Extract the (x, y) coordinate from the center of the cell holding the provided text.  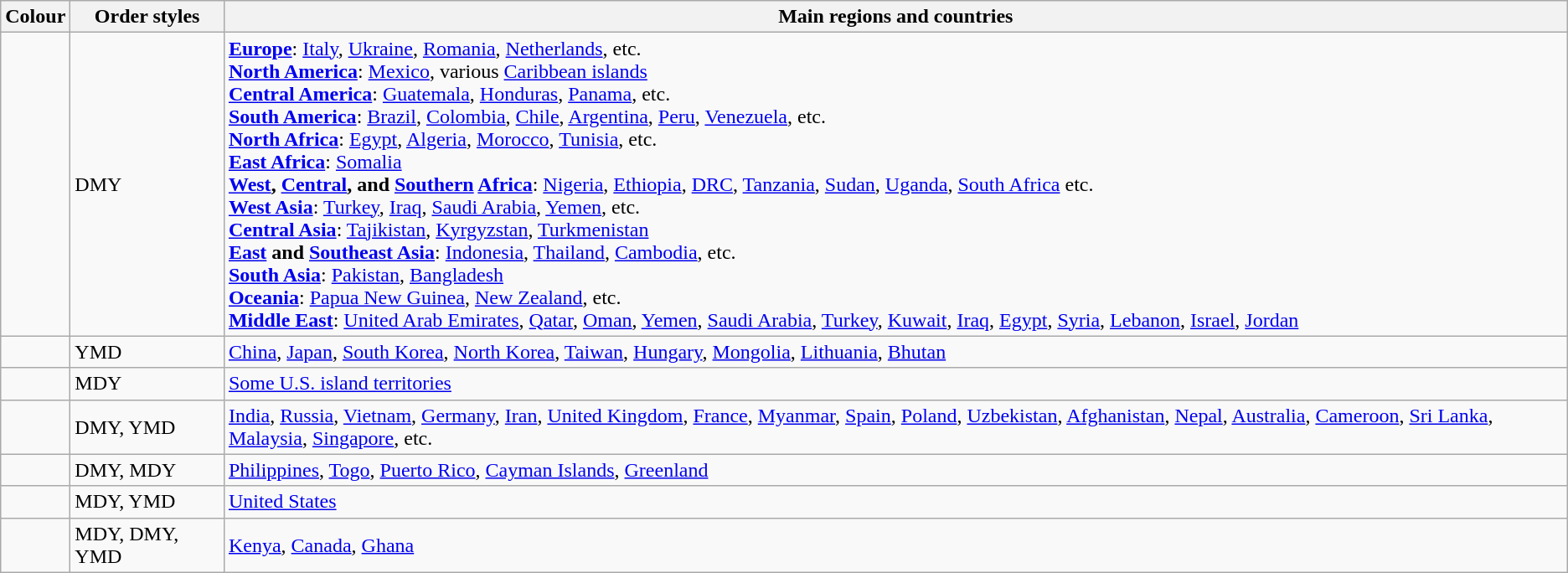
MDY, YMD (147, 502)
United States (895, 502)
DMY, MDY (147, 470)
Kenya, Canada, Ghana (895, 545)
Order styles (147, 17)
Main regions and countries (895, 17)
DMY, YMD (147, 427)
China, Japan, South Korea, North Korea, Taiwan, Hungary, Mongolia, Lithuania, Bhutan (895, 352)
MDY, DMY, YMD (147, 545)
Some U.S. island territories (895, 384)
Philippines, Togo, Puerto Rico, Cayman Islands, Greenland (895, 470)
YMD (147, 352)
DMY (147, 184)
MDY (147, 384)
Colour (35, 17)
